Extract the [X, Y] coordinate from the center of the cell holding the provided text.  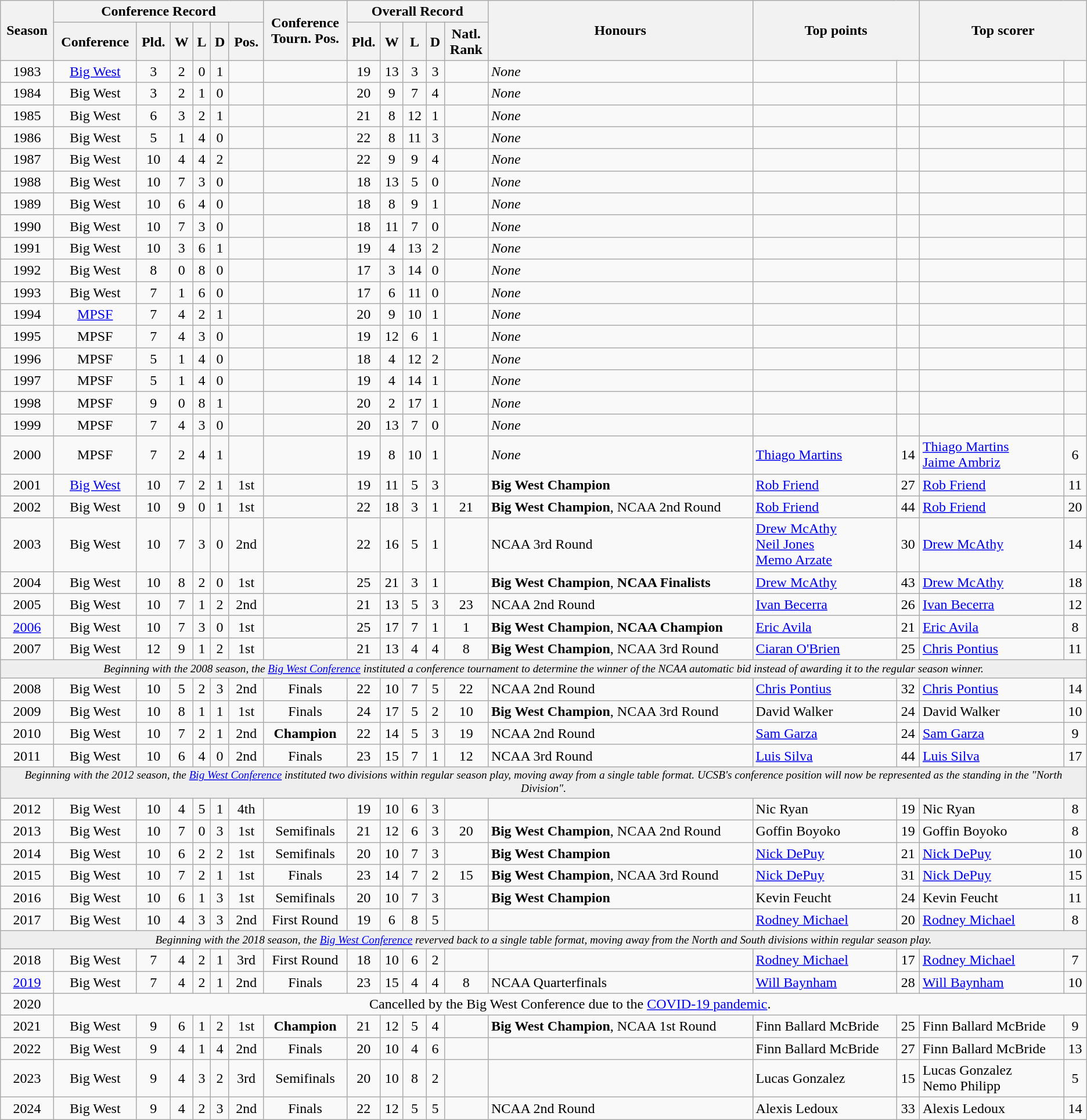
1987 [27, 160]
Big West Champion, NCAA 1st Round [620, 1027]
1992 [27, 270]
2009 [27, 711]
2023 [27, 1079]
1991 [27, 248]
Lucas GonzalezNemo Philipp [991, 1079]
1984 [27, 93]
ConferenceTourn. Pos. [305, 30]
2001 [27, 485]
2007 [27, 649]
2015 [27, 876]
Top points [836, 30]
1989 [27, 204]
1997 [27, 381]
Top scorer [1003, 30]
31 [908, 876]
Conference [95, 42]
1986 [27, 138]
Drew McAthyNeil JonesMemo Arzate [825, 545]
1999 [27, 425]
NCAA Quarterfinals [620, 982]
Big West Champion, NCAA Finalists [620, 582]
2005 [27, 604]
2021 [27, 1027]
2016 [27, 898]
1983 [27, 71]
2003 [27, 545]
26 [908, 604]
Conference Record [159, 12]
2013 [27, 831]
1990 [27, 226]
30 [908, 545]
1998 [27, 403]
Thiago Martins [825, 455]
2000 [27, 455]
Natl.Rank [466, 42]
1993 [27, 292]
2019 [27, 982]
33 [908, 1108]
16 [391, 545]
2012 [27, 809]
2017 [27, 920]
Big West Champion, NCAA Champion [620, 626]
Lucas Gonzalez [825, 1079]
Cancelled by the Big West Conference due to the COVID-19 pandemic. [570, 1004]
28 [908, 982]
1985 [27, 116]
2024 [27, 1108]
2002 [27, 507]
2010 [27, 733]
Thiago MartinsJaime Ambriz [991, 455]
Season [27, 30]
Ciaran O'Brien [825, 649]
43 [908, 582]
2006 [27, 626]
2014 [27, 853]
4th [246, 809]
2018 [27, 960]
2022 [27, 1049]
Honours [620, 30]
1996 [27, 359]
1995 [27, 337]
1988 [27, 182]
32 [908, 689]
2008 [27, 689]
2011 [27, 755]
2020 [27, 1004]
2004 [27, 582]
Overall Record [417, 12]
Pos. [246, 42]
1994 [27, 315]
